Extract the [X, Y] coordinate from the center of the cell holding the provided text.  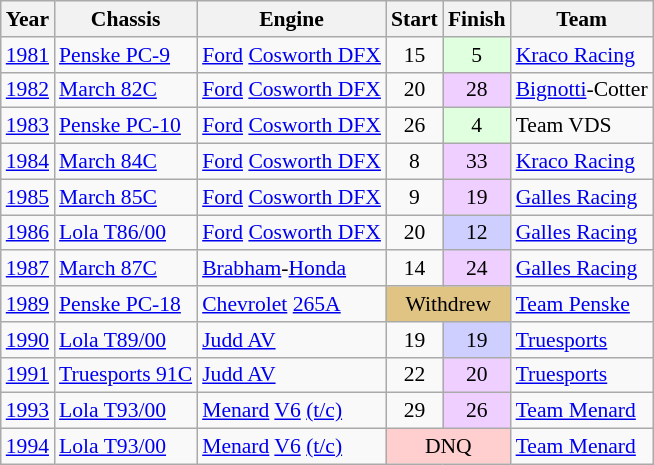
Penske PC-10 [126, 126]
DNQ [448, 447]
1982 [28, 90]
Year [28, 19]
1984 [28, 162]
28 [477, 90]
Team [582, 19]
24 [477, 269]
1993 [28, 411]
March 84C [126, 162]
1983 [28, 126]
1989 [28, 304]
5 [477, 55]
Engine [292, 19]
March 85C [126, 197]
1994 [28, 447]
Chassis [126, 19]
Penske PC-9 [126, 55]
Penske PC-18 [126, 304]
15 [414, 55]
Lola T89/00 [126, 340]
March 87C [126, 269]
Team Penske [582, 304]
Team VDS [582, 126]
9 [414, 197]
33 [477, 162]
Chevrolet 265A [292, 304]
8 [414, 162]
14 [414, 269]
Brabham-Honda [292, 269]
March 82C [126, 90]
22 [414, 375]
1986 [28, 233]
1981 [28, 55]
Truesports 91C [126, 375]
1990 [28, 340]
29 [414, 411]
Bignotti-Cotter [582, 90]
Withdrew [448, 304]
4 [477, 126]
Finish [477, 19]
1987 [28, 269]
1985 [28, 197]
12 [477, 233]
Start [414, 19]
1991 [28, 375]
Lola T86/00 [126, 233]
